Search for the cell housing the specified text and yield its (x, y) center coordinate. 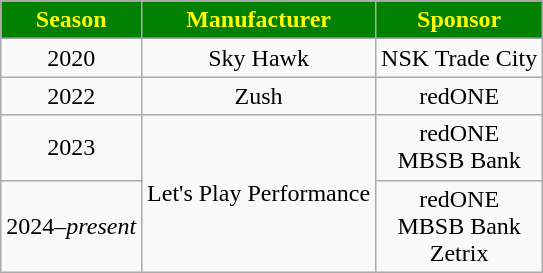
2023 (72, 148)
NSK Trade City (460, 58)
Zush (259, 96)
Sky Hawk (259, 58)
Let's Play Performance (259, 194)
Sponsor (460, 20)
2024–present (72, 226)
2020 (72, 58)
redONE (460, 96)
Season (72, 20)
redONE MBSB Bank (460, 148)
Manufacturer (259, 20)
redONE MBSB Bank Zetrix (460, 226)
2022 (72, 96)
